Output the [x, y] coordinate of the center of the cell containing the given text.  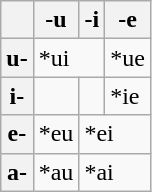
-i [92, 20]
*ai [114, 172]
*ui [68, 58]
u- [17, 58]
*ie [128, 96]
*eu [56, 134]
*ei [114, 134]
-e [128, 20]
i- [17, 96]
e- [17, 134]
*au [56, 172]
a- [17, 172]
*ue [128, 58]
-u [56, 20]
